Search for the cell housing the specified text and yield its (X, Y) center coordinate. 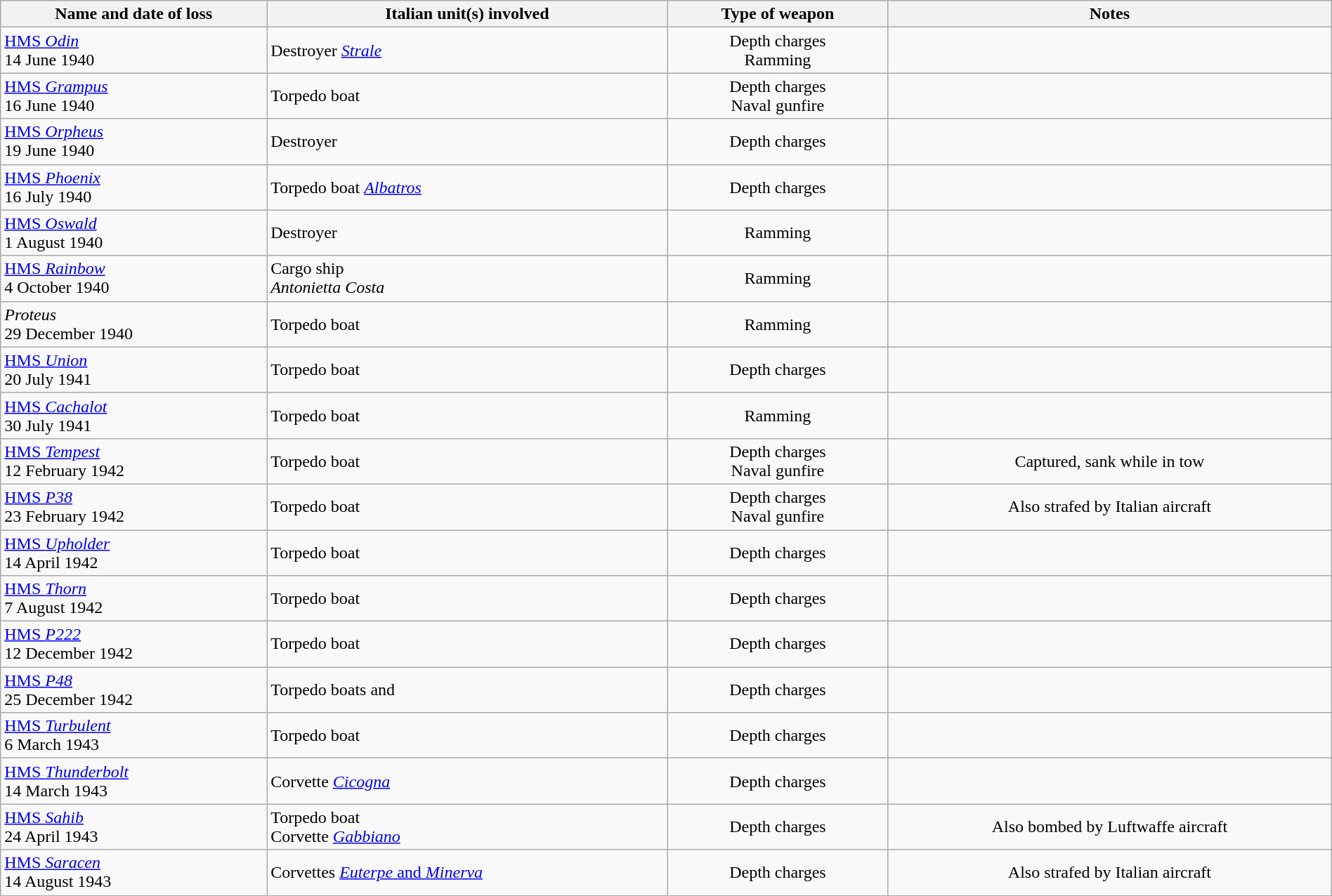
HMS Odin14 June 1940 (133, 51)
Torpedo boat Albatros (468, 187)
HMS Cachalot30 July 1941 (133, 416)
HMS P22212 December 1942 (133, 645)
Corvette Cicogna (468, 781)
HMS P4825 December 1942 (133, 690)
HMS Tempest12 February 1942 (133, 461)
Torpedo boats and (468, 690)
Notes (1110, 14)
Torpedo boat Corvette Gabbiano (468, 827)
HMS Turbulent6 March 1943 (133, 736)
Type of weapon (777, 14)
Destroyer Strale (468, 51)
HMS Sahib24 April 1943 (133, 827)
Depth chargesRamming (777, 51)
Cargo shipAntonietta Costa (468, 278)
HMS Grampus16 June 1940 (133, 95)
HMS Phoenix16 July 1940 (133, 187)
HMS Oswald1 August 1940 (133, 233)
HMS Union20 July 1941 (133, 369)
Corvettes Euterpe and Minerva (468, 872)
HMS Upholder14 April 1942 (133, 552)
Also bombed by Luftwaffe aircraft (1110, 827)
Italian unit(s) involved (468, 14)
Name and date of loss (133, 14)
HMS Thunderbolt14 March 1943 (133, 781)
HMS Rainbow4 October 1940 (133, 278)
Captured, sank while in tow (1110, 461)
Proteus29 December 1940 (133, 324)
HMS P3823 February 1942 (133, 507)
HMS Saracen14 August 1943 (133, 872)
HMS Orpheus19 June 1940 (133, 142)
HMS Thorn7 August 1942 (133, 598)
